Provide the [x, y] coordinate of the cell's center where the given text is located.  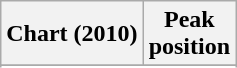
Chart (2010) [72, 34]
Peakposition [189, 34]
